Capture the cell that displays the provided text and extract its [X, Y] central coordinate. 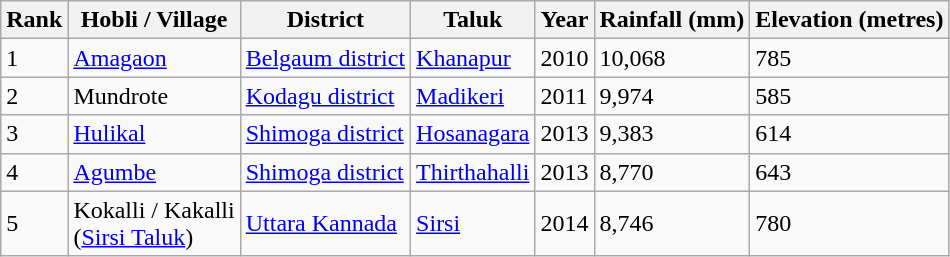
8,770 [672, 172]
4 [34, 172]
643 [850, 172]
8,746 [672, 224]
3 [34, 134]
Sirsi [473, 224]
10,068 [672, 58]
Elevation (metres) [850, 20]
Hulikal [154, 134]
Agumbe [154, 172]
2011 [564, 96]
9,974 [672, 96]
Belgaum district [325, 58]
Uttara Kannada [325, 224]
Taluk [473, 20]
614 [850, 134]
Hosanagara [473, 134]
2010 [564, 58]
Khanapur [473, 58]
Thirthahalli [473, 172]
Hobli / Village [154, 20]
Mundrote [154, 96]
9,383 [672, 134]
Kokalli / Kakalli(Sirsi Taluk) [154, 224]
585 [850, 96]
780 [850, 224]
785 [850, 58]
Kodagu district [325, 96]
2 [34, 96]
5 [34, 224]
District [325, 20]
Rank [34, 20]
Amagaon [154, 58]
1 [34, 58]
2014 [564, 224]
Rainfall (mm) [672, 20]
Year [564, 20]
Madikeri [473, 96]
